Determine the (X, Y) coordinate at the center of the cell enclosing the given text.  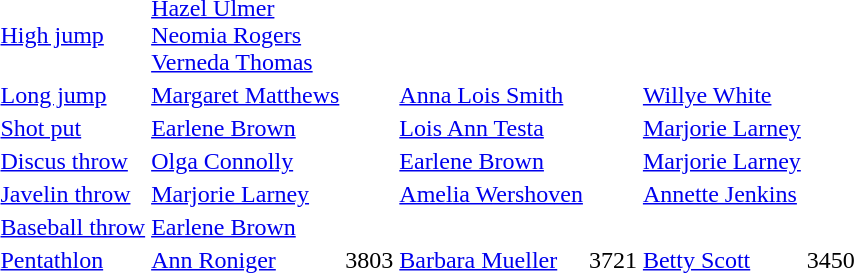
Lois Ann Testa (492, 128)
Amelia Wershoven (492, 194)
Olga Connolly (246, 161)
Margaret Matthews (246, 95)
Willye White (722, 95)
Annette Jenkins (722, 194)
Anna Lois Smith (492, 95)
